Return the (x, y) coordinate for the center point of the cell that contains the specified text.  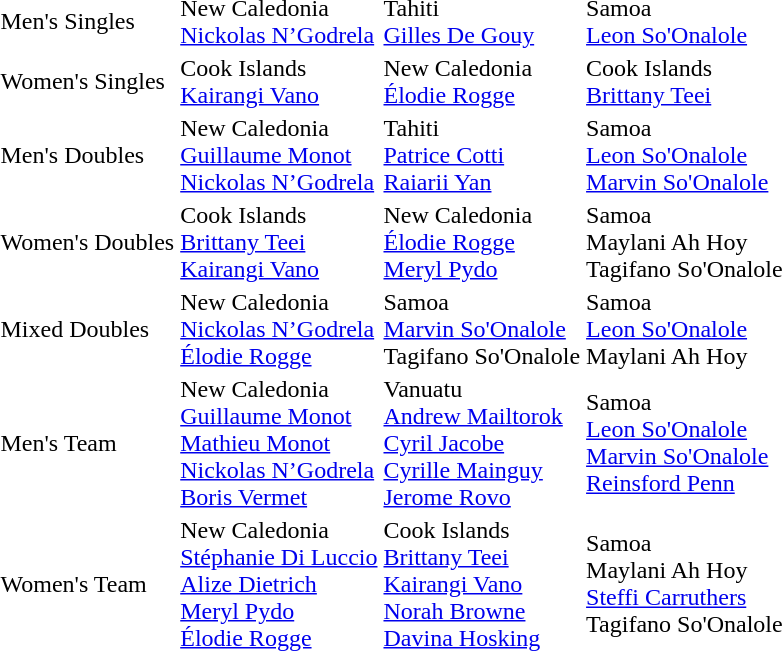
VanuatuAndrew MailtorokCyril JacobeCyrille MainguyJerome Rovo (482, 443)
New CaledoniaNickolas N’GodrelaÉlodie Rogge (279, 329)
SamoaMarvin So'OnaloleTagifano So'Onalole (482, 329)
Cook IslandsKairangi Vano (279, 82)
New CaledoniaÉlodie RoggeMeryl Pydo (482, 242)
New CaledoniaÉlodie Rogge (482, 82)
Cook IslandsBrittany TeeiKairangi Vano (279, 242)
New CaledoniaGuillaume MonotNickolas N’Godrela (279, 155)
TahitiPatrice CottiRaiarii Yan (482, 155)
New CaledoniaGuillaume MonotMathieu MonotNickolas N’GodrelaBoris Vermet (279, 443)
